Detect which cell encompasses the target text, then output its (X, Y) center coordinate. 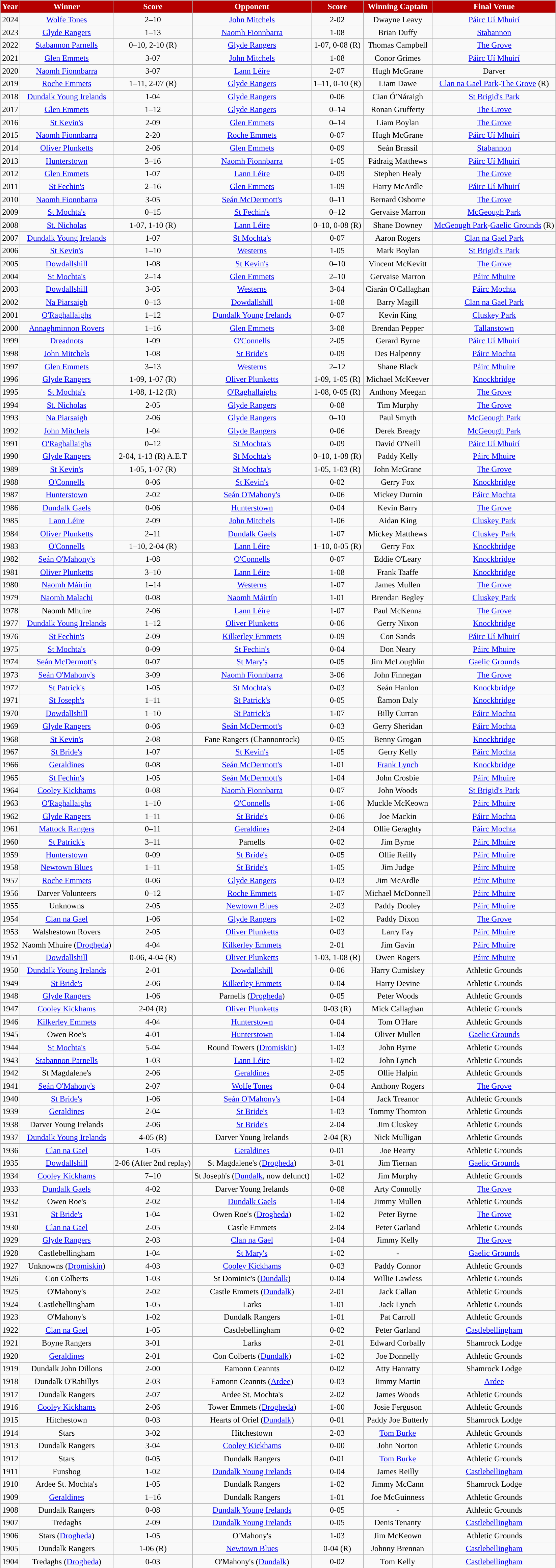
1996 (10, 379)
St Joseph's (67, 700)
Gerry Kelly (398, 752)
2005 (10, 264)
1941 (10, 1086)
Frank Lynch (398, 765)
2011 (10, 187)
0-03 (R) (337, 1009)
1–10, 0-05 (R) (337, 546)
Dundalk John Dillons (67, 1368)
Frank Taaffe (398, 572)
2-00 (153, 1368)
2-06 (After 2nd replay) (153, 1163)
Naomh Mhuire (67, 611)
Seán Brassil (398, 148)
Final Venue (494, 7)
Jimmy McCann (398, 1484)
1960 (10, 842)
1909 (10, 1497)
1919 (10, 1368)
James Woods (398, 1394)
2020 (10, 71)
Brendan Begley (398, 598)
1923 (10, 1317)
James Reilly (398, 1471)
1999 (10, 341)
Winning Captain (398, 7)
Shane Black (398, 366)
2004 (10, 276)
1930 (10, 1227)
1972 (10, 688)
1983 (10, 546)
2014 (10, 148)
2010 (10, 200)
Paul McKenna (398, 611)
John Byrne (398, 1047)
Paul Smyth (398, 418)
1959 (10, 855)
Paddy Dooley (398, 906)
Round Towers (Dromiskin) (252, 1047)
Tim Murphy (398, 405)
0–15 (153, 212)
Billy Curran (398, 713)
John Norton (398, 1446)
1951 (10, 957)
Tredaghs (Drogheda) (67, 1561)
Derek Breagy (398, 431)
1911 (10, 1471)
1973 (10, 675)
Tallanstown (494, 328)
1945 (10, 1035)
2006 (10, 251)
2015 (10, 135)
Joe Mackin (398, 816)
1-09, 1-05 (R) (337, 379)
1-06 (R) (153, 1548)
Con Sands (398, 636)
Unknowns (Dromiskin) (67, 1266)
1931 (10, 1215)
Thomas Campbell (398, 45)
1950 (10, 970)
Arty Connolly (398, 1189)
2002 (10, 302)
Dundalk O'Rahillys (67, 1381)
Tredaghs (67, 1523)
1932 (10, 1202)
2017 (10, 109)
Denis Tenanty (398, 1523)
1910 (10, 1484)
2013 (10, 161)
1-05, 1-07 (R) (153, 469)
Cian Ó'Náraigh (398, 97)
4-03 (153, 1266)
1939 (10, 1112)
1904 (10, 1561)
Joe McGuinness (398, 1497)
1991 (10, 444)
1-03, 1-08 (R) (337, 957)
1929 (10, 1240)
Ollie Reilly (398, 855)
4-01 (153, 1035)
1990 (10, 456)
Naomh Malachi (67, 598)
1-05, 1-03 (R) (337, 469)
Liam Dawe (398, 84)
Owen Roe's (Drogheda) (252, 1215)
St Magdalene's (67, 1073)
Mattock Rangers (67, 829)
2018 (10, 97)
1916 (10, 1407)
2016 (10, 122)
1952 (10, 945)
1957 (10, 880)
1985 (10, 521)
Michael McDonnell (398, 893)
Brendan Pepper (398, 328)
Eamonn Ceannts (Ardee) (252, 1381)
Eamonn Ceannts (252, 1368)
1914 (10, 1433)
Castle Emmets (252, 1227)
1956 (10, 893)
1917 (10, 1394)
2-04, 1-13 (R) A.E.T (153, 456)
Parnells (252, 842)
Pádraig Matthews (398, 161)
1974 (10, 662)
Tom O'Hare (398, 1022)
Gerry Nixon (398, 623)
1989 (10, 469)
Atty Hanratty (398, 1368)
Ardee (494, 1381)
1925 (10, 1292)
1-08, 1-12 (R) (153, 392)
Paddy Connor (398, 1266)
1937 (10, 1137)
1–10, 2-04 (R) (153, 546)
1992 (10, 431)
Anthony Rogers (398, 1086)
1908 (10, 1510)
2009 (10, 212)
1928 (10, 1253)
4-02 (153, 1189)
Hearts of Oriel (Dundalk) (252, 1420)
Darver Volunteers (67, 893)
1940 (10, 1099)
Brian Duffy (398, 32)
2–16 (153, 187)
7–10 (153, 1176)
1964 (10, 791)
1970 (10, 713)
Ollie Halpin (398, 1073)
Clan na Gael Park-The Grove (R) (494, 84)
McGeough Park-Gaelic Grounds (R) (494, 225)
John Lynch (398, 1060)
Mark Boylan (398, 251)
1943 (10, 1060)
1962 (10, 816)
0–10, 0-08 (R) (337, 225)
1942 (10, 1073)
1946 (10, 1022)
1–11, 2-07 (R) (153, 84)
1906 (10, 1536)
Funshog (67, 1471)
1971 (10, 700)
3–13 (153, 366)
1965 (10, 777)
1949 (10, 983)
Kevin King (398, 315)
Opponent (252, 7)
Seán Hanlon (398, 688)
0–13 (153, 302)
Jim Tiernan (398, 1163)
John Finnegan (398, 675)
1918 (10, 1381)
2000 (10, 328)
1979 (10, 598)
1907 (10, 1523)
Con Colberts (67, 1279)
1963 (10, 803)
1969 (10, 726)
0-04 (R) (337, 1548)
Harry Cumiskey (398, 970)
1912 (10, 1459)
1978 (10, 611)
Unknowns (67, 906)
1921 (10, 1343)
1994 (10, 405)
Nick Mulligan (398, 1137)
Josie Ferguson (398, 1407)
Ollie Geraghty (398, 829)
1961 (10, 829)
1-09, 1-07 (R) (153, 379)
0-06, 4-04 (R) (153, 957)
Benny Grogan (398, 739)
Des Halpenny (398, 353)
1953 (10, 932)
Ronan Grufferty (398, 109)
Gerard Byrne (398, 341)
1935 (10, 1163)
2021 (10, 58)
1915 (10, 1420)
1920 (10, 1356)
Bernard Osborne (398, 200)
Peter Byrne (398, 1215)
Gerry Sheridan (398, 726)
Jim McLoughlin (398, 662)
Annaghminnon Rovers (67, 328)
1-07, 1-10 (R) (153, 225)
3-09 (153, 675)
Parnells (Drogheda) (252, 996)
James Mullen (398, 585)
Jimmy Mullen (398, 1202)
1–13 (153, 32)
Fane Rangers (Channonrock) (252, 739)
Mick Callaghan (398, 1009)
Jim Judge (398, 868)
Tom Kelly (398, 1561)
Pat Carroll (398, 1317)
Vincent McKevitt (398, 264)
Darver (494, 71)
2–14 (153, 276)
1–14 (153, 585)
3–10 (153, 572)
Winner (67, 7)
2-20 (153, 135)
2019 (10, 84)
1926 (10, 1279)
1997 (10, 366)
0-00 (337, 1446)
Ciarán O'Callaghan (398, 289)
Owen Rogers (398, 957)
2–11 (153, 533)
1905 (10, 1548)
Naomh Mhuire (Drogheda) (67, 945)
1975 (10, 649)
Kevin Barry (398, 508)
Dreadnots (67, 341)
1984 (10, 533)
Edward Corbally (398, 1343)
O'Mahony's (Dundalk) (252, 1561)
Jimmy Kelly (398, 1240)
Walshestown Rovers (67, 932)
2–12 (337, 366)
1934 (10, 1176)
1987 (10, 495)
Harry Devine (398, 983)
Jack Callan (398, 1292)
1947 (10, 1009)
3-02 (153, 1433)
2001 (10, 315)
1981 (10, 572)
St Joseph's (Dundalk, now defunct) (252, 1176)
Harry McArdle (398, 187)
2008 (10, 225)
St Magdalene's (Drogheda) (252, 1163)
Tower Emmets (Drogheda) (252, 1407)
Johnny Brennan (398, 1548)
1924 (10, 1304)
3-08 (337, 328)
Jack Lynch (398, 1304)
1980 (10, 585)
Joe Hearty (398, 1150)
1936 (10, 1150)
Willie Lawless (398, 1279)
1927 (10, 1266)
3–11 (153, 842)
Shane Downey (398, 225)
John McGrane (398, 469)
1954 (10, 919)
1938 (10, 1124)
Oliver Mullen (398, 1035)
1922 (10, 1330)
2-08 (153, 739)
Peter Woods (398, 996)
1988 (10, 482)
St Dominic's (Dundalk) (252, 1279)
3-06 (337, 675)
Jim McKeown (398, 1536)
Muckle McKeown (398, 803)
John Crosbie (398, 777)
Boyne Rangers (67, 1343)
1944 (10, 1047)
Jim Cluskey (398, 1124)
Con Colberts (Dundalk) (252, 1356)
Anthony Meegan (398, 392)
1967 (10, 752)
2023 (10, 32)
Jim Murphy (398, 1176)
0–10, 1-08 (R) (337, 456)
2007 (10, 238)
1-07, 0-08 (R) (337, 45)
3–16 (153, 161)
1968 (10, 739)
Paddy Joe Butterly (398, 1420)
Jack Treanor (398, 1099)
John Woods (398, 791)
Liam Boylan (398, 122)
2022 (10, 45)
4-05 (R) (153, 1137)
1982 (10, 559)
Joe Donnelly (398, 1356)
2024 (10, 20)
Michael McKeever (398, 379)
1948 (10, 996)
Paddy Kelly (398, 456)
Stephen Healy (398, 174)
1977 (10, 623)
1976 (10, 636)
Jim Byrne (398, 842)
Mickey Matthews (398, 533)
Paddy Dixon (398, 919)
1998 (10, 353)
Conor Grimes (398, 58)
Aidan King (398, 521)
1933 (10, 1189)
Larry Fay (398, 932)
Stars (Drogheda) (67, 1536)
Tommy Thornton (398, 1112)
1995 (10, 392)
Aaron Rogers (398, 238)
Éamon Daly (398, 700)
5-04 (153, 1047)
1-08, 0-05 (R) (337, 392)
Mickey Durnin (398, 495)
0–10, 2-10 (R) (153, 45)
Barry Magill (398, 302)
1966 (10, 765)
1-00 (337, 1407)
Jimmy Martin (398, 1381)
1986 (10, 508)
1958 (10, 868)
2003 (10, 289)
1913 (10, 1446)
Year (10, 7)
1–11, 0-10 (R) (337, 84)
Jim McArdle (398, 880)
Eddie O'Leary (398, 559)
Dwayne Leavy (398, 20)
1955 (10, 906)
Don Neary (398, 649)
David O'Neill (398, 444)
1993 (10, 418)
2012 (10, 174)
Jim Gavin (398, 945)
Castle Emmets (Dundalk) (252, 1292)
